Determine the (x, y) coordinate at the center of the cell enclosing the given text.  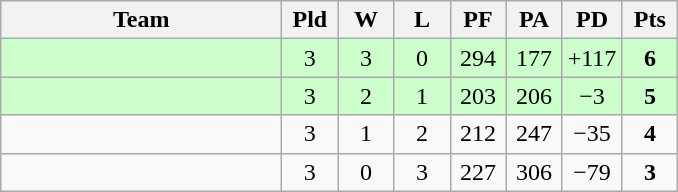
−35 (592, 134)
177 (534, 58)
6 (650, 58)
Pld (310, 20)
203 (478, 96)
212 (478, 134)
−79 (592, 172)
206 (534, 96)
247 (534, 134)
Team (142, 20)
PA (534, 20)
Pts (650, 20)
+117 (592, 58)
227 (478, 172)
W (366, 20)
PD (592, 20)
PF (478, 20)
−3 (592, 96)
294 (478, 58)
306 (534, 172)
4 (650, 134)
L (422, 20)
5 (650, 96)
